Search for the cell housing the specified text and yield its (x, y) center coordinate. 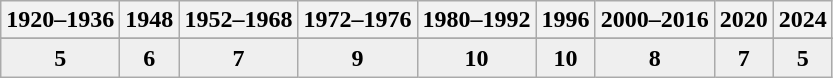
1920–1936 (60, 20)
2024 (802, 20)
9 (358, 58)
1980–1992 (476, 20)
6 (150, 58)
2000–2016 (654, 20)
1952–1968 (238, 20)
2020 (744, 20)
8 (654, 58)
1948 (150, 20)
1972–1976 (358, 20)
1996 (566, 20)
